Detect which cell encompasses the target text, then output its (x, y) center coordinate. 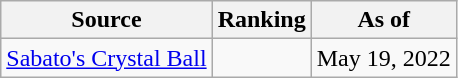
Source (106, 20)
As of (384, 20)
Ranking (262, 20)
May 19, 2022 (384, 58)
Sabato's Crystal Ball (106, 58)
